Determine the [X, Y] coordinate at the center of the cell enclosing the given text.  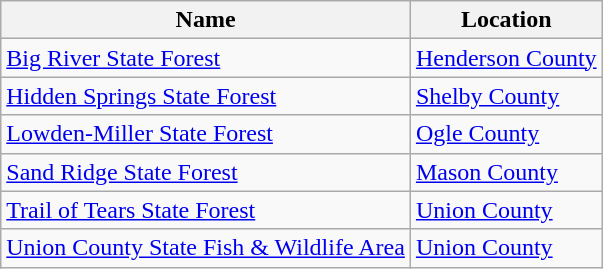
Name [206, 20]
Henderson County [506, 58]
Ogle County [506, 134]
Mason County [506, 172]
Shelby County [506, 96]
Sand Ridge State Forest [206, 172]
Trail of Tears State Forest [206, 210]
Location [506, 20]
Union County State Fish & Wildlife Area [206, 248]
Big River State Forest [206, 58]
Hidden Springs State Forest [206, 96]
Lowden-Miller State Forest [206, 134]
